Scan for the cell matching the given text and deliver its (x, y) coordinate at center. 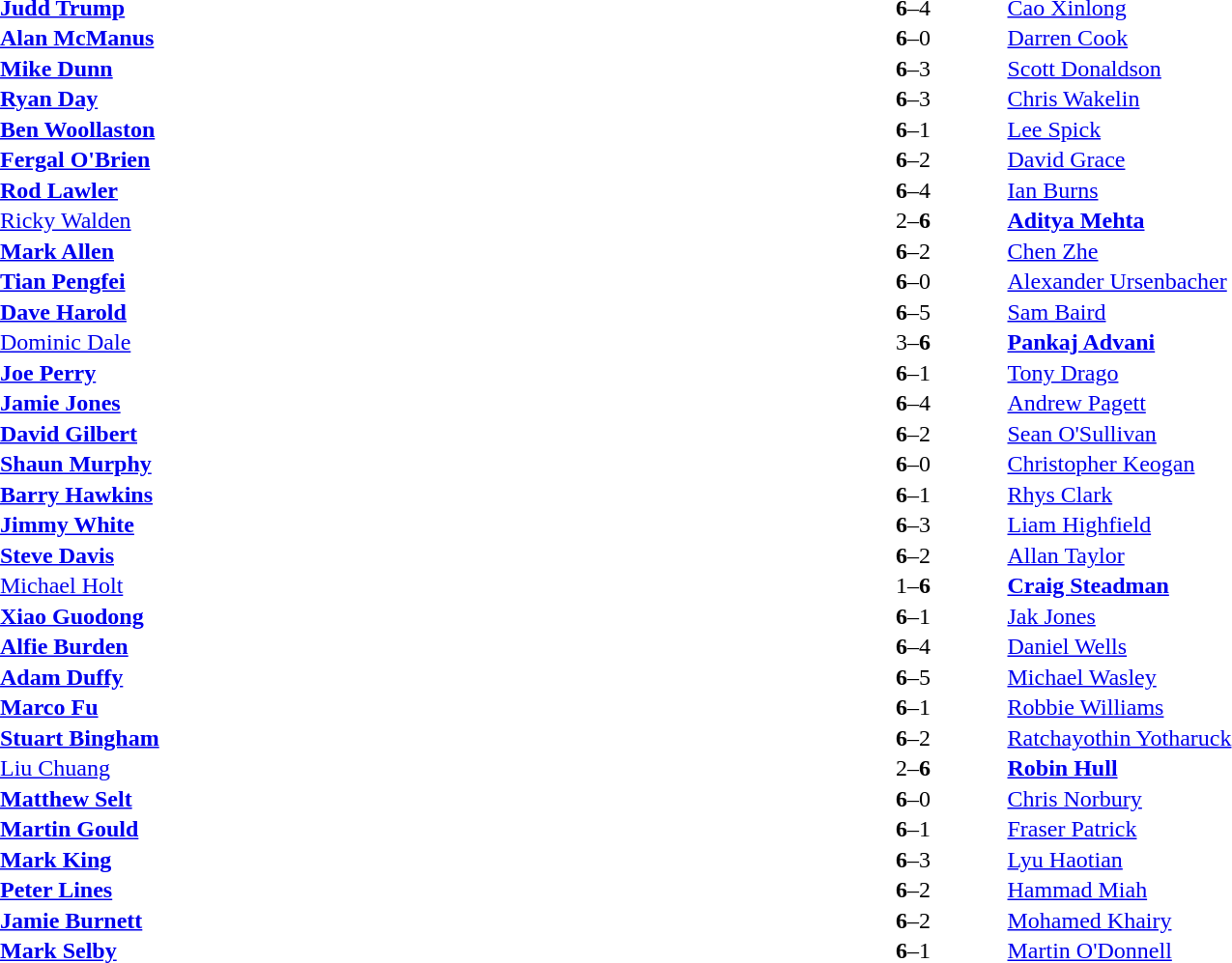
3–6 (912, 343)
1–6 (912, 586)
